Extract the (X, Y) coordinate from the center of the cell holding the provided text.  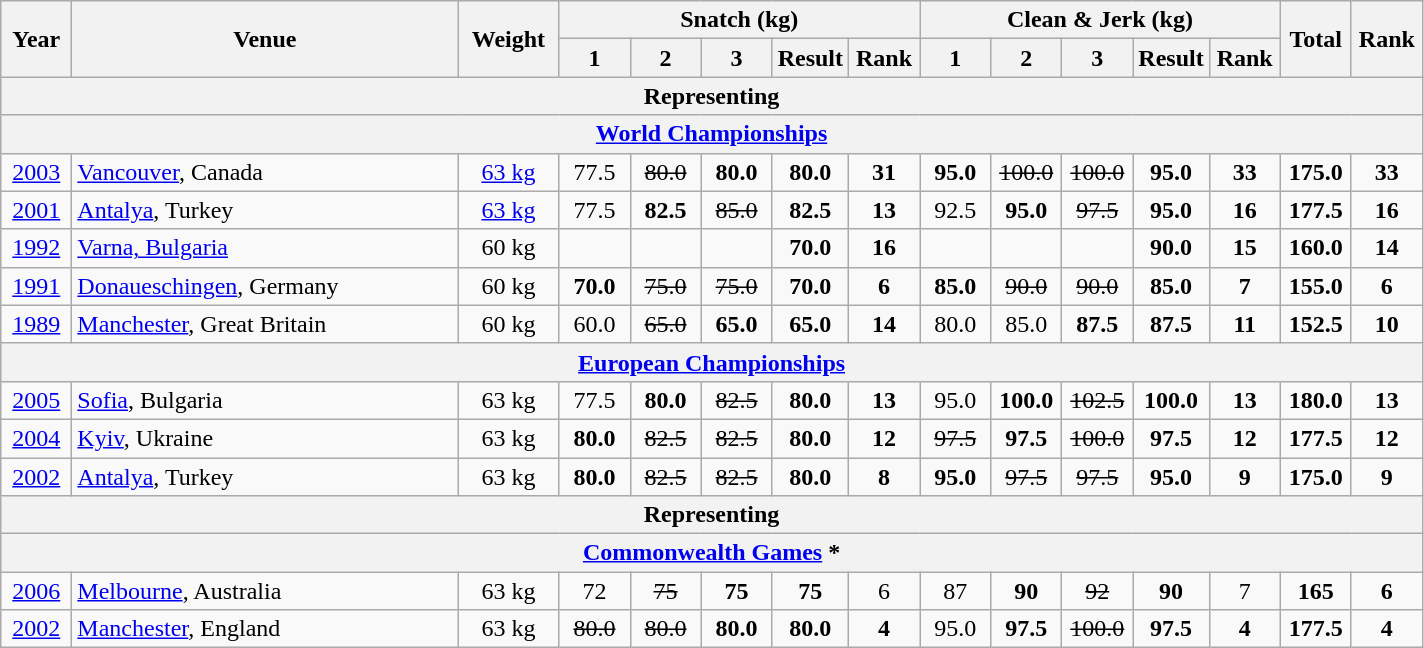
72 (594, 591)
Weight (508, 39)
2003 (36, 172)
World Championships (712, 134)
1992 (36, 248)
Total (1316, 39)
European Championships (712, 362)
Year (36, 39)
1989 (36, 324)
2006 (36, 591)
Snatch (kg) (740, 20)
102.5 (1098, 400)
15 (1244, 248)
92.5 (956, 210)
92 (1098, 591)
Manchester, England (265, 629)
Vancouver, Canada (265, 172)
60.0 (594, 324)
Kyiv, Ukraine (265, 438)
Commonwealth Games * (712, 553)
Manchester, Great Britain (265, 324)
160.0 (1316, 248)
10 (1386, 324)
Clean & Jerk (kg) (1100, 20)
11 (1244, 324)
87 (956, 591)
2004 (36, 438)
165 (1316, 591)
152.5 (1316, 324)
1991 (36, 286)
155.0 (1316, 286)
2001 (36, 210)
180.0 (1316, 400)
31 (884, 172)
Melbourne, Australia (265, 591)
2005 (36, 400)
8 (884, 477)
Varna, Bulgaria (265, 248)
Donaueschingen, Germany (265, 286)
Venue (265, 39)
Sofia, Bulgaria (265, 400)
